Return the (X, Y) coordinate for the center point of the cell that contains the specified text.  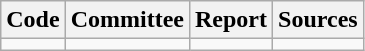
Committee (127, 20)
Report (230, 20)
Sources (318, 20)
Code (33, 20)
